For the text-containing cell, return its midpoint in [X, Y] coordinate format. 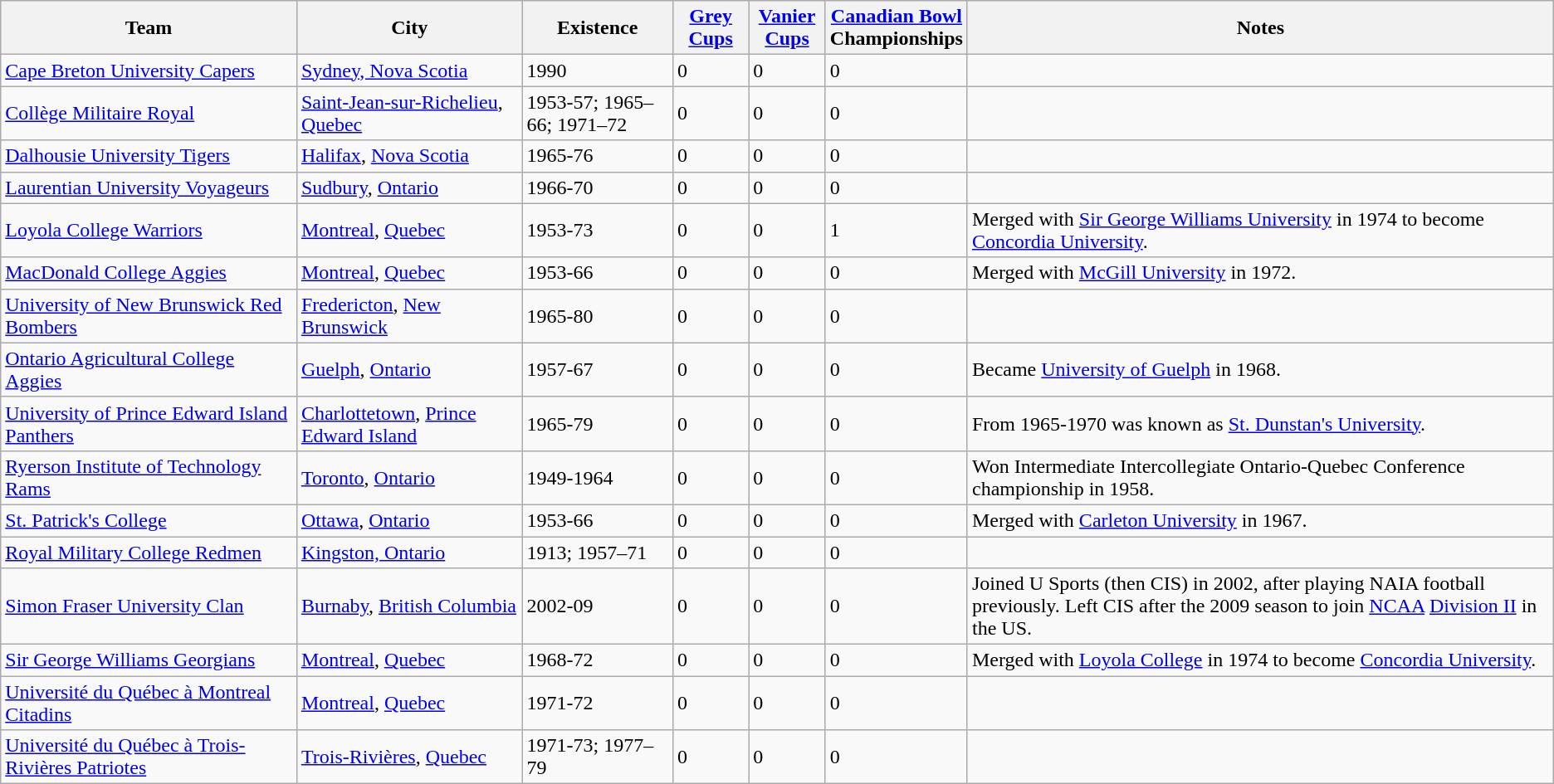
Burnaby, British Columbia [409, 606]
Merged with McGill University in 1972. [1260, 273]
2002-09 [598, 606]
Won Intermediate Intercollegiate Ontario-Quebec Conference championship in 1958. [1260, 478]
MacDonald College Aggies [149, 273]
1971-72 [598, 704]
Ontario Agricultural College Aggies [149, 370]
1953-57; 1965–66; 1971–72 [598, 113]
Canadian Bowl Championships [897, 28]
Simon Fraser University Clan [149, 606]
1913; 1957–71 [598, 552]
Toronto, Ontario [409, 478]
1965-79 [598, 423]
1957-67 [598, 370]
Sydney, Nova Scotia [409, 71]
Ryerson Institute of Technology Rams [149, 478]
Laurentian University Voyageurs [149, 187]
Sudbury, Ontario [409, 187]
1968-72 [598, 660]
Vanier Cups [787, 28]
Royal Military College Redmen [149, 552]
Trois-Rivières, Quebec [409, 757]
1971-73; 1977–79 [598, 757]
Cape Breton University Capers [149, 71]
Université du Québec à Trois-Rivières Patriotes [149, 757]
1 [897, 231]
Dalhousie University Tigers [149, 156]
Notes [1260, 28]
Joined U Sports (then CIS) in 2002, after playing NAIA football previously. Left CIS after the 2009 season to join NCAA Division II in the US. [1260, 606]
Kingston, Ontario [409, 552]
Merged with Sir George Williams University in 1974 to become Concordia University. [1260, 231]
Team [149, 28]
1966-70 [598, 187]
City [409, 28]
Charlottetown, Prince Edward Island [409, 423]
1965-80 [598, 315]
Guelph, Ontario [409, 370]
Loyola College Warriors [149, 231]
Collège Militaire Royal [149, 113]
1990 [598, 71]
Became University of Guelph in 1968. [1260, 370]
From 1965-1970 was known as St. Dunstan's University. [1260, 423]
1965-76 [598, 156]
University of New Brunswick Red Bombers [149, 315]
Merged with Loyola College in 1974 to become Concordia University. [1260, 660]
Sir George Williams Georgians [149, 660]
Merged with Carleton University in 1967. [1260, 520]
Existence [598, 28]
1949-1964 [598, 478]
Grey Cups [711, 28]
Saint-Jean-sur-Richelieu, Quebec [409, 113]
Halifax, Nova Scotia [409, 156]
1953-73 [598, 231]
St. Patrick's College [149, 520]
Fredericton, New Brunswick [409, 315]
Ottawa, Ontario [409, 520]
University of Prince Edward Island Panthers [149, 423]
Université du Québec à Montreal Citadins [149, 704]
